Extract the (x, y) coordinate from the center of the cell holding the provided text.  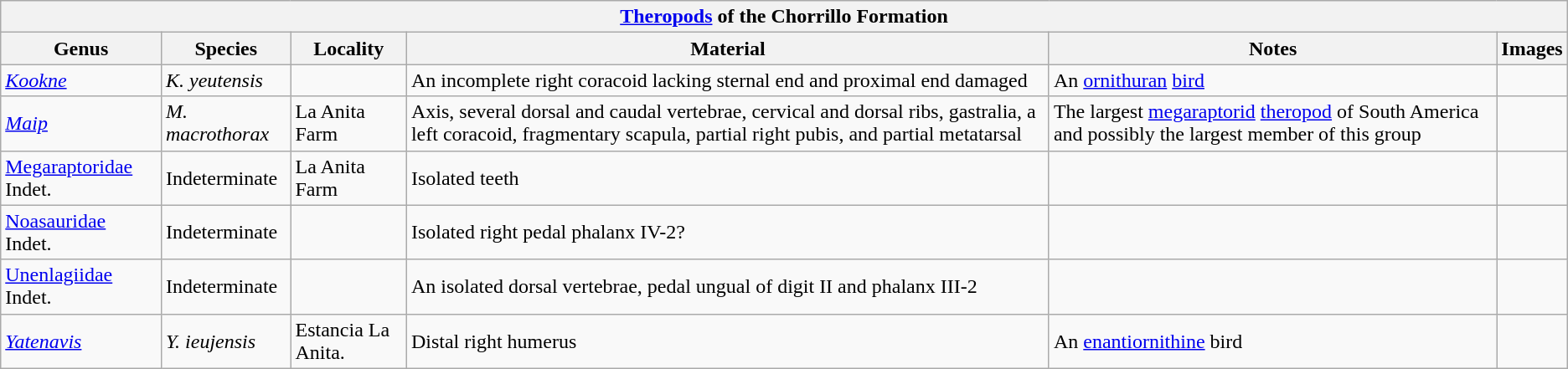
An incomplete right coracoid lacking sternal end and proximal end damaged (727, 80)
Estancia La Anita. (348, 341)
Isolated right pedal phalanx IV-2? (727, 233)
Genus (81, 49)
Yatenavis (81, 341)
Unenlagiidae Indet. (81, 286)
Locality (348, 49)
Maip (81, 124)
Material (727, 49)
Notes (1272, 49)
An ornithuran bird (1272, 80)
Species (226, 49)
Megaraptoridae Indet. (81, 177)
Kookne (81, 80)
Noasauridae Indet. (81, 233)
K. yeutensis (226, 80)
Y. ieujensis (226, 341)
The largest megaraptorid theropod of South America and possibly the largest member of this group (1272, 124)
M. macrothorax (226, 124)
Isolated teeth (727, 177)
An isolated dorsal vertebrae, pedal ungual of digit II and phalanx III-2 (727, 286)
Theropods of the Chorrillo Formation (784, 17)
An enantiornithine bird (1272, 341)
Images (1532, 49)
Distal right humerus (727, 341)
